Find where the given text appears and provide that cell's center as [x, y] coordinate. 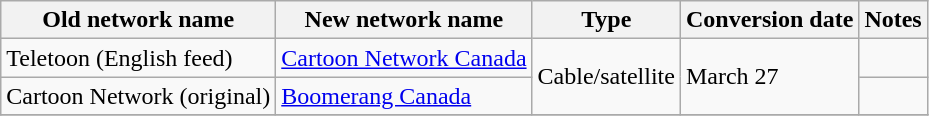
New network name [404, 20]
Cartoon Network Canada [404, 58]
Notes [893, 20]
Boomerang Canada [404, 96]
Teletoon (English feed) [138, 58]
Cartoon Network (original) [138, 96]
Conversion date [769, 20]
Old network name [138, 20]
Type [606, 20]
Cable/satellite [606, 77]
March 27 [769, 77]
